Scan for the cell matching the given text and deliver its (x, y) coordinate at center. 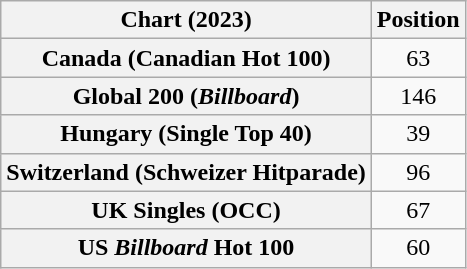
146 (418, 96)
Switzerland (Schweizer Hitparade) (186, 172)
63 (418, 58)
67 (418, 210)
Position (418, 20)
Global 200 (Billboard) (186, 96)
39 (418, 134)
96 (418, 172)
Hungary (Single Top 40) (186, 134)
Canada (Canadian Hot 100) (186, 58)
US Billboard Hot 100 (186, 248)
Chart (2023) (186, 20)
60 (418, 248)
UK Singles (OCC) (186, 210)
